Scan for the cell matching the given text and deliver its [X, Y] coordinate at center. 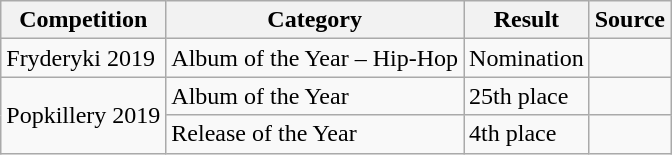
Release of the Year [315, 134]
Result [527, 20]
Fryderyki 2019 [84, 58]
Source [630, 20]
Competition [84, 20]
Album of the Year – Hip-Hop [315, 58]
Nomination [527, 58]
Popkillery 2019 [84, 115]
Category [315, 20]
25th place [527, 96]
Album of the Year [315, 96]
4th place [527, 134]
